Return (x, y) of the center of cell containing provided text 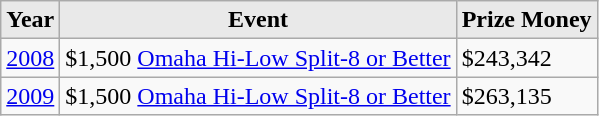
Year (30, 20)
$263,135 (526, 96)
2008 (30, 58)
Event (258, 20)
$243,342 (526, 58)
Prize Money (526, 20)
2009 (30, 96)
